Identify which cell holds the provided text, then report its [X, Y] central coordinate. 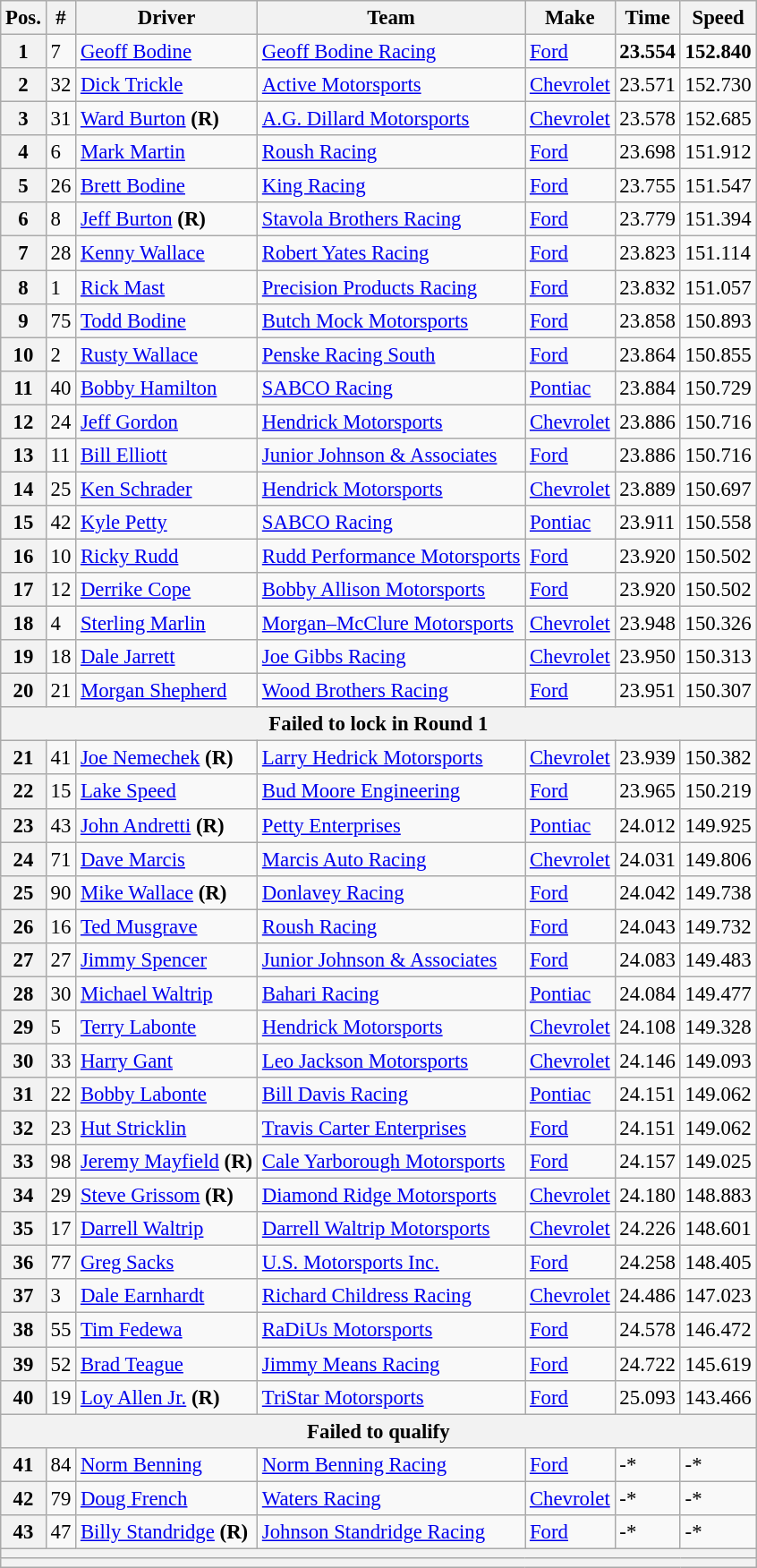
24.031 [648, 859]
36 [23, 1263]
150.313 [718, 657]
Wood Brothers Racing [392, 691]
Geoff Bodine [166, 52]
Rusty Wallace [166, 354]
23.864 [648, 354]
Active Motorsports [392, 85]
149.738 [718, 892]
149.477 [718, 993]
150.893 [718, 320]
Joe Nemechek (R) [166, 758]
Johnson Standridge Racing [392, 1532]
149.483 [718, 960]
King Racing [392, 186]
Morgan–McClure Motorsports [392, 624]
Richard Childress Racing [392, 1297]
Jimmy Means Racing [392, 1364]
Darrell Waltrip [166, 1229]
Speed [718, 18]
148.601 [718, 1229]
146.472 [718, 1330]
150.697 [718, 489]
143.466 [718, 1397]
RaDiUs Motorsports [392, 1330]
Larry Hedrick Motorsports [392, 758]
Mike Wallace (R) [166, 892]
23.823 [648, 253]
24.084 [648, 993]
23.554 [648, 52]
Make [570, 18]
150.558 [718, 523]
Bill Elliott [166, 456]
Bill Davis Racing [392, 1095]
23.884 [648, 388]
149.732 [718, 926]
90 [61, 892]
Failed to lock in Round 1 [378, 724]
Dale Earnhardt [166, 1297]
75 [61, 320]
150.307 [718, 691]
Ted Musgrave [166, 926]
Bobby Allison Motorsports [392, 590]
148.405 [718, 1263]
Terry Labonte [166, 1027]
24.012 [648, 825]
Morgan Shepherd [166, 691]
Team [392, 18]
24.226 [648, 1229]
Time [648, 18]
23.578 [648, 119]
Michael Waltrip [166, 993]
24.042 [648, 892]
Billy Standridge (R) [166, 1532]
Kyle Petty [166, 523]
37 [23, 1297]
Tim Fedewa [166, 1330]
152.685 [718, 119]
23.755 [648, 186]
Dick Trickle [166, 85]
Petty Enterprises [392, 825]
Stavola Brothers Racing [392, 219]
Pos. [23, 18]
Dale Jarrett [166, 657]
Bud Moore Engineering [392, 792]
23.939 [648, 758]
24.180 [648, 1196]
Derrike Cope [166, 590]
Sterling Marlin [166, 624]
23.832 [648, 287]
23.965 [648, 792]
Ward Burton (R) [166, 119]
23.950 [648, 657]
52 [61, 1364]
Brett Bodine [166, 186]
Driver [166, 18]
Waters Racing [392, 1498]
152.840 [718, 52]
79 [61, 1498]
Mark Martin [166, 152]
A.G. Dillard Motorsports [392, 119]
Jeff Burton (R) [166, 219]
151.114 [718, 253]
Ken Schrader [166, 489]
Steve Grissom (R) [166, 1196]
Leo Jackson Motorsports [392, 1061]
Dave Marcis [166, 859]
24.157 [648, 1162]
23.911 [648, 523]
9 [23, 320]
Norm Benning [166, 1464]
38 [23, 1330]
Ricky Rudd [166, 556]
Brad Teague [166, 1364]
Greg Sacks [166, 1263]
149.025 [718, 1162]
Robert Yates Racing [392, 253]
Donlavey Racing [392, 892]
147.023 [718, 1297]
150.219 [718, 792]
Darrell Waltrip Motorsports [392, 1229]
150.326 [718, 624]
23.698 [648, 152]
Failed to qualify [378, 1431]
35 [23, 1229]
24.108 [648, 1027]
Loy Allen Jr. (R) [166, 1397]
Bahari Racing [392, 993]
Marcis Auto Racing [392, 859]
Jeff Gordon [166, 422]
150.382 [718, 758]
149.925 [718, 825]
13 [23, 456]
149.093 [718, 1061]
151.912 [718, 152]
84 [61, 1464]
24.146 [648, 1061]
23.951 [648, 691]
23.571 [648, 85]
# [61, 18]
151.394 [718, 219]
149.806 [718, 859]
148.883 [718, 1196]
24.722 [648, 1364]
Norm Benning Racing [392, 1464]
24.578 [648, 1330]
Lake Speed [166, 792]
Diamond Ridge Motorsports [392, 1196]
23.779 [648, 219]
24.043 [648, 926]
23.858 [648, 320]
Harry Gant [166, 1061]
23.889 [648, 489]
Geoff Bodine Racing [392, 52]
Doug French [166, 1498]
24.083 [648, 960]
152.730 [718, 85]
23.948 [648, 624]
77 [61, 1263]
151.057 [718, 287]
Rick Mast [166, 287]
Jimmy Spencer [166, 960]
Joe Gibbs Racing [392, 657]
34 [23, 1196]
Rudd Performance Motorsports [392, 556]
Travis Carter Enterprises [392, 1129]
Butch Mock Motorsports [392, 320]
39 [23, 1364]
Todd Bodine [166, 320]
Penske Racing South [392, 354]
145.619 [718, 1364]
Cale Yarborough Motorsports [392, 1162]
150.855 [718, 354]
John Andretti (R) [166, 825]
98 [61, 1162]
25.093 [648, 1397]
20 [23, 691]
U.S. Motorsports Inc. [392, 1263]
24.486 [648, 1297]
71 [61, 859]
Bobby Labonte [166, 1095]
24.258 [648, 1263]
55 [61, 1330]
14 [23, 489]
Hut Stricklin [166, 1129]
149.328 [718, 1027]
Jeremy Mayfield (R) [166, 1162]
Bobby Hamilton [166, 388]
TriStar Motorsports [392, 1397]
Precision Products Racing [392, 287]
150.729 [718, 388]
47 [61, 1532]
Kenny Wallace [166, 253]
151.547 [718, 186]
